Pinpoint the cell where the given text exists, returning its (X, Y) midpoint coordinate. 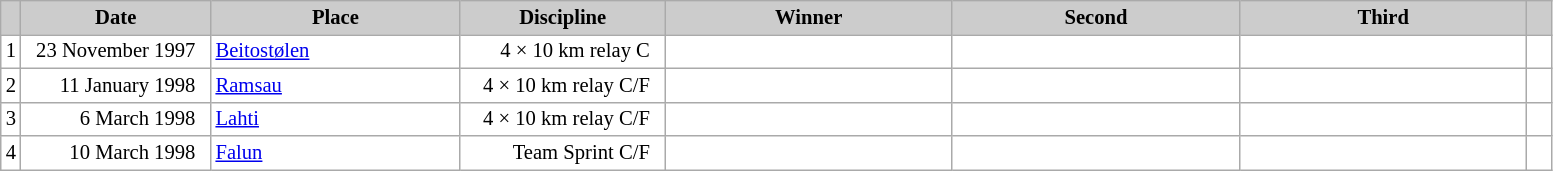
Falun (336, 153)
Beitostølen (336, 51)
23 November 1997 (116, 51)
4 (11, 153)
11 January 1998 (116, 85)
Ramsau (336, 85)
Second (1096, 17)
10 March 1998 (116, 153)
Lahti (336, 119)
Team Sprint C/F (562, 153)
Discipline (562, 17)
3 (11, 119)
Third (1384, 17)
2 (11, 85)
Date (116, 17)
1 (11, 51)
Place (336, 17)
6 March 1998 (116, 119)
4 × 10 km relay C (562, 51)
Winner (808, 17)
